Output the (x, y) coordinate of the center of the cell containing the given text.  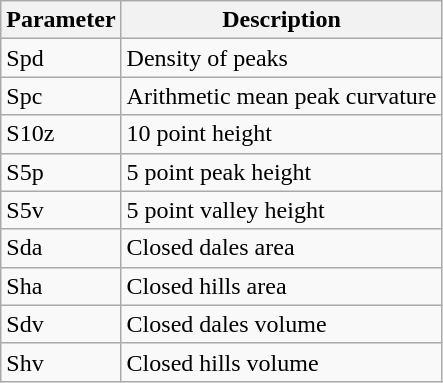
Density of peaks (282, 58)
S5p (61, 172)
Arithmetic mean peak curvature (282, 96)
Closed dales volume (282, 324)
5 point peak height (282, 172)
Closed hills area (282, 286)
Sdv (61, 324)
Shv (61, 362)
Closed dales area (282, 248)
Spc (61, 96)
Closed hills volume (282, 362)
Sha (61, 286)
Spd (61, 58)
Description (282, 20)
Parameter (61, 20)
5 point valley height (282, 210)
S10z (61, 134)
S5v (61, 210)
Sda (61, 248)
10 point height (282, 134)
